For the text-containing cell, return its midpoint in [X, Y] coordinate format. 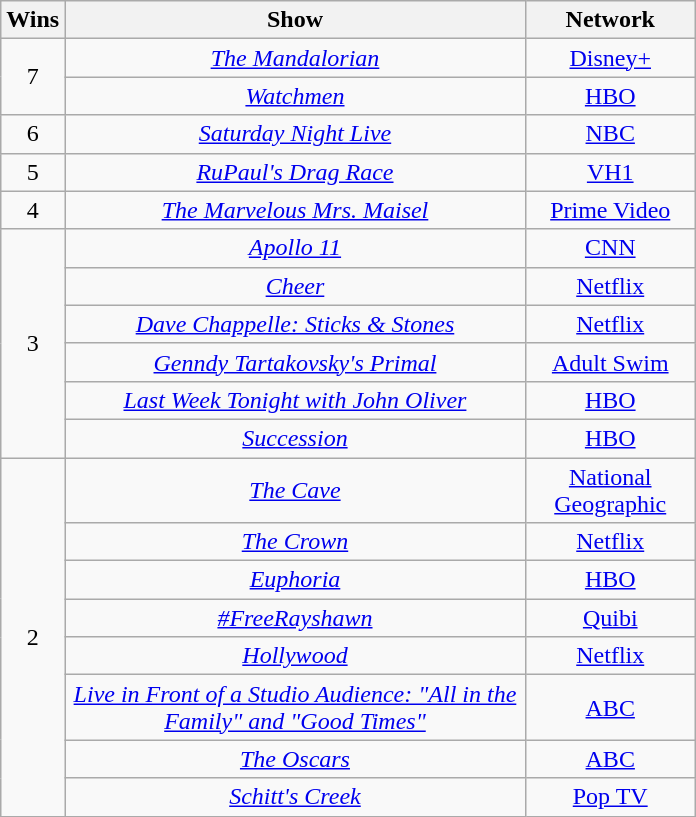
The Marvelous Mrs. Maisel [295, 210]
Prime Video [610, 210]
Adult Swim [610, 362]
The Crown [295, 542]
7 [33, 77]
Saturday Night Live [295, 134]
RuPaul's Drag Race [295, 172]
Network [610, 20]
The Mandalorian [295, 58]
Dave Chappelle: Sticks & Stones [295, 324]
Watchmen [295, 96]
National Geographic [610, 490]
Cheer [295, 286]
Wins [33, 20]
NBC [610, 134]
5 [33, 172]
#FreeRayshawn [295, 618]
4 [33, 210]
6 [33, 134]
The Cave [295, 490]
Apollo 11 [295, 248]
The Oscars [295, 759]
Last Week Tonight with John Oliver [295, 400]
Live in Front of a Studio Audience: "All in the Family" and "Good Times" [295, 708]
Euphoria [295, 580]
3 [33, 343]
Hollywood [295, 656]
VH1 [610, 172]
Succession [295, 438]
Show [295, 20]
2 [33, 637]
CNN [610, 248]
Genndy Tartakovsky's Primal [295, 362]
Disney+ [610, 58]
Quibi [610, 618]
Schitt's Creek [295, 797]
Pop TV [610, 797]
